Return the (X, Y) coordinate for the center point of the cell that contains the specified text.  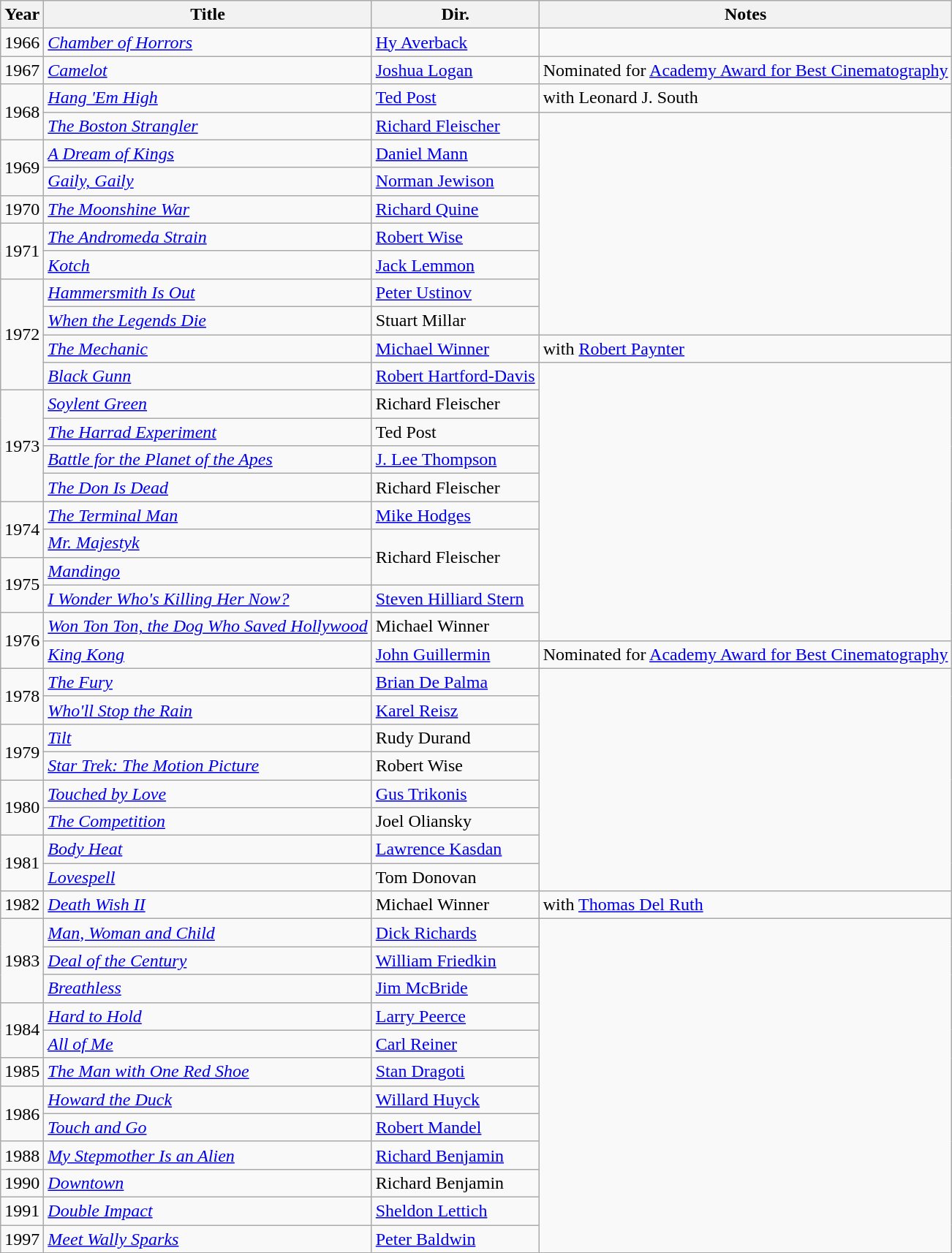
The Harrad Experiment (208, 432)
1975 (22, 585)
Title (208, 15)
Hard to Hold (208, 1016)
Rudy Durand (455, 738)
All of Me (208, 1044)
Gus Trikonis (455, 793)
with Thomas Del Ruth (746, 905)
1990 (22, 1183)
Double Impact (208, 1211)
Chamber of Horrors (208, 42)
Carl Reiner (455, 1044)
1971 (22, 251)
Mr. Majestyk (208, 543)
Death Wish II (208, 905)
The Don Is Dead (208, 488)
Touched by Love (208, 793)
Who'll Stop the Rain (208, 710)
William Friedkin (455, 961)
Gaily, Gaily (208, 181)
The Competition (208, 822)
Downtown (208, 1183)
The Fury (208, 682)
1978 (22, 696)
1973 (22, 446)
1986 (22, 1113)
1988 (22, 1155)
Notes (746, 15)
Richard Quine (455, 209)
Body Heat (208, 849)
1985 (22, 1072)
Jack Lemmon (455, 265)
The Man with One Red Shoe (208, 1072)
1984 (22, 1030)
1966 (22, 42)
Mike Hodges (455, 515)
1979 (22, 752)
Norman Jewison (455, 181)
When the Legends Die (208, 320)
Peter Baldwin (455, 1239)
1980 (22, 807)
King Kong (208, 654)
The Moonshine War (208, 209)
Robert Mandel (455, 1127)
Stan Dragoti (455, 1072)
Daniel Mann (455, 154)
Sheldon Lettich (455, 1211)
Camelot (208, 70)
1970 (22, 209)
1968 (22, 112)
Dick Richards (455, 933)
1974 (22, 529)
A Dream of Kings (208, 154)
Tilt (208, 738)
Meet Wally Sparks (208, 1239)
1982 (22, 905)
Dir. (455, 15)
1983 (22, 961)
Mandingo (208, 571)
1969 (22, 167)
1991 (22, 1211)
Deal of the Century (208, 961)
Man, Woman and Child (208, 933)
The Terminal Man (208, 515)
Larry Peerce (455, 1016)
Robert Hartford-Davis (455, 376)
Hammersmith Is Out (208, 292)
John Guillermin (455, 654)
1967 (22, 70)
Stuart Millar (455, 320)
1976 (22, 640)
The Mechanic (208, 349)
Year (22, 15)
Steven Hilliard Stern (455, 599)
Soylent Green (208, 404)
Peter Ustinov (455, 292)
The Andromeda Strain (208, 237)
J. Lee Thompson (455, 460)
Lovespell (208, 877)
The Boston Strangler (208, 126)
Hang 'Em High (208, 98)
Howard the Duck (208, 1099)
Lawrence Kasdan (455, 849)
Karel Reisz (455, 710)
with Robert Paynter (746, 349)
Kotch (208, 265)
My Stepmother Is an Alien (208, 1155)
Star Trek: The Motion Picture (208, 765)
Black Gunn (208, 376)
Jim McBride (455, 988)
1981 (22, 863)
Hy Averback (455, 42)
Joshua Logan (455, 70)
1972 (22, 334)
Tom Donovan (455, 877)
Won Ton Ton, the Dog Who Saved Hollywood (208, 626)
1997 (22, 1239)
with Leonard J. South (746, 98)
Joel Oliansky (455, 822)
Battle for the Planet of the Apes (208, 460)
Willard Huyck (455, 1099)
Touch and Go (208, 1127)
Breathless (208, 988)
Brian De Palma (455, 682)
I Wonder Who's Killing Her Now? (208, 599)
